Identify which cell holds the provided text, then report its (X, Y) central coordinate. 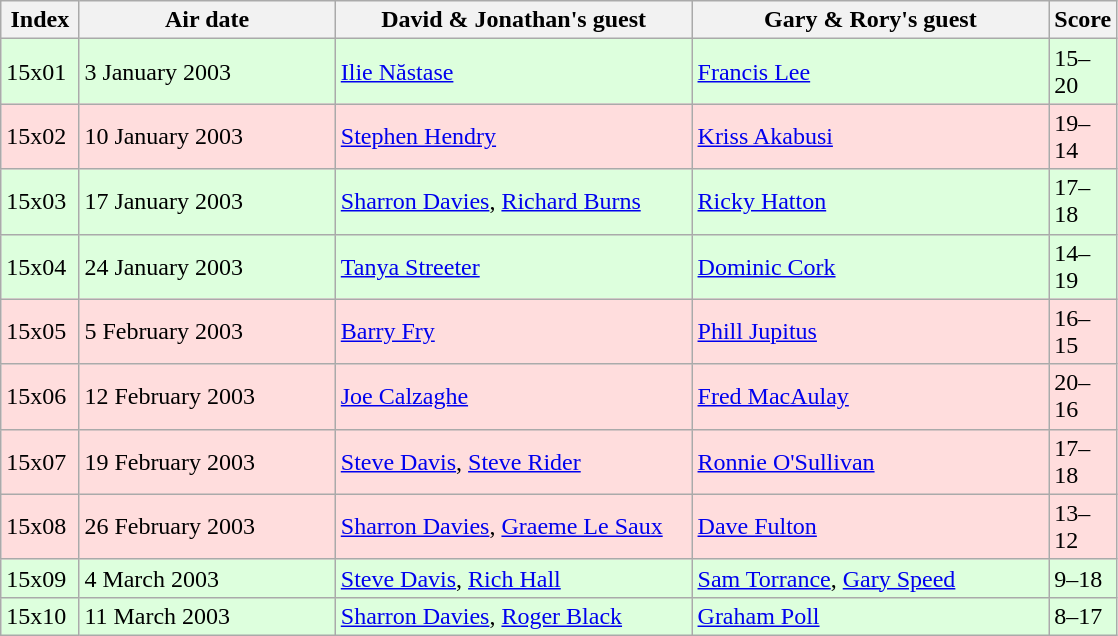
14–19 (1083, 266)
12 February 2003 (207, 396)
Ricky Hatton (870, 202)
5 February 2003 (207, 332)
Gary & Rory's guest (870, 20)
15x07 (40, 462)
15x08 (40, 526)
15x05 (40, 332)
Stephen Hendry (514, 136)
Sharron Davies, Richard Burns (514, 202)
Score (1083, 20)
Dave Fulton (870, 526)
24 January 2003 (207, 266)
Barry Fry (514, 332)
Fred MacAulay (870, 396)
4 March 2003 (207, 578)
Steve Davis, Steve Rider (514, 462)
David & Jonathan's guest (514, 20)
Phill Jupitus (870, 332)
Index (40, 20)
Sharron Davies, Graeme Le Saux (514, 526)
19–14 (1083, 136)
10 January 2003 (207, 136)
15x10 (40, 616)
17 January 2003 (207, 202)
15x06 (40, 396)
26 February 2003 (207, 526)
15x03 (40, 202)
Kriss Akabusi (870, 136)
15x01 (40, 72)
Graham Poll (870, 616)
Sam Torrance, Gary Speed (870, 578)
15x09 (40, 578)
Ronnie O'Sullivan (870, 462)
8–17 (1083, 616)
13–12 (1083, 526)
11 March 2003 (207, 616)
15x02 (40, 136)
19 February 2003 (207, 462)
Sharron Davies, Roger Black (514, 616)
3 January 2003 (207, 72)
15–20 (1083, 72)
Air date (207, 20)
16–15 (1083, 332)
Ilie Năstase (514, 72)
Dominic Cork (870, 266)
20–16 (1083, 396)
9–18 (1083, 578)
Francis Lee (870, 72)
Joe Calzaghe (514, 396)
15x04 (40, 266)
Tanya Streeter (514, 266)
Steve Davis, Rich Hall (514, 578)
